Output the [X, Y] coordinate of the center of the cell containing the given text.  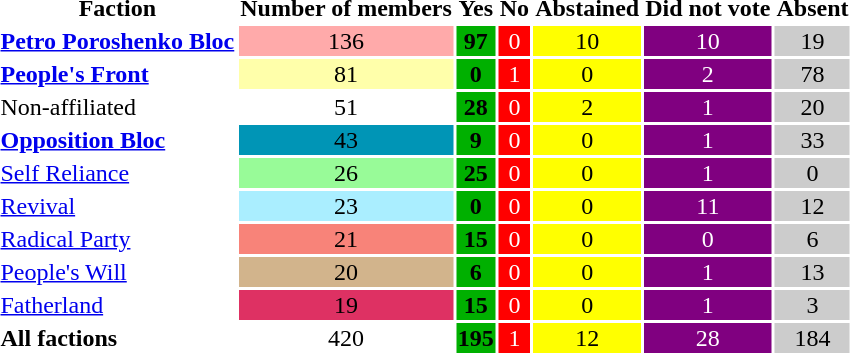
25 [476, 173]
13 [812, 272]
33 [812, 140]
51 [346, 107]
3 [812, 305]
420 [346, 338]
184 [812, 338]
136 [346, 41]
9 [476, 140]
43 [346, 140]
97 [476, 41]
26 [346, 173]
81 [346, 74]
78 [812, 74]
21 [346, 239]
195 [476, 338]
23 [346, 206]
11 [708, 206]
